Find where the given text appears and provide that cell's center as (x, y) coordinate. 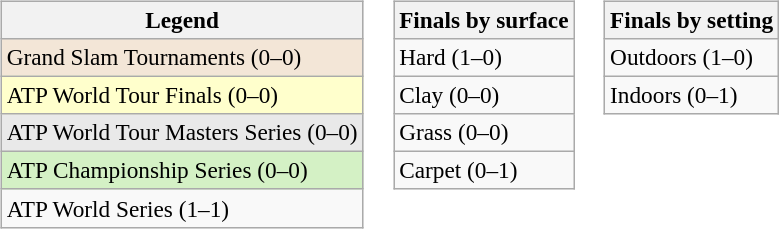
Indoors (0–1) (692, 95)
Finals by setting (692, 20)
Clay (0–0) (484, 95)
ATP World Tour Finals (0–0) (182, 95)
Hard (1–0) (484, 57)
Finals by surface (484, 20)
ATP World Tour Masters Series (0–0) (182, 133)
ATP Championship Series (0–0) (182, 171)
Grass (0–0) (484, 133)
ATP World Series (1–1) (182, 208)
Grand Slam Tournaments (0–0) (182, 57)
Legend (182, 20)
Carpet (0–1) (484, 171)
Outdoors (1–0) (692, 57)
